Pinpoint the cell where the given text exists, returning its (X, Y) midpoint coordinate. 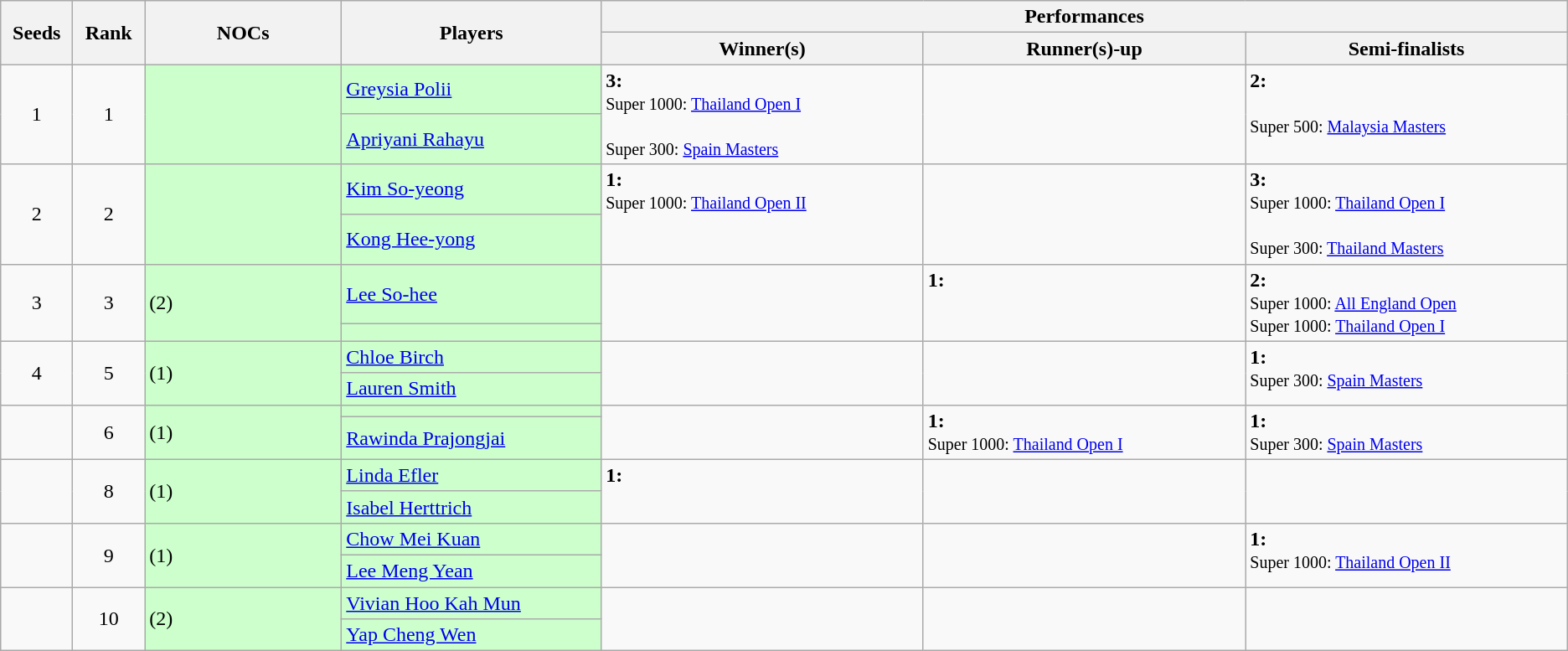
Chloe Birch (472, 357)
Rank (109, 33)
Lee So-hee (472, 293)
Winner(s) (762, 49)
Semi-finalists (1406, 49)
4 (37, 373)
2:Super 1000: All England Open Super 1000: Thailand Open I (1406, 302)
2: Super 500: Malaysia Masters (1406, 114)
Yap Cheng Wen (472, 635)
3:Super 1000: Thailand Open I Super 300: Spain Masters (762, 114)
Lee Meng Yean (472, 571)
Apriyani Rahayu (472, 139)
6 (109, 432)
Seeds (37, 33)
3:Super 1000: Thailand Open I Super 300: Thailand Masters (1406, 214)
Isabel Herttrich (472, 507)
Vivian Hoo Kah Mun (472, 602)
5 (109, 373)
9 (109, 555)
Kong Hee-yong (472, 239)
Lauren Smith (472, 389)
Chow Mei Kuan (472, 539)
NOCs (243, 33)
8 (109, 491)
10 (109, 618)
Kim So-yeong (472, 189)
Linda Efler (472, 475)
Runner(s)-up (1084, 49)
Players (472, 33)
1:Super 1000: Thailand Open I (1084, 432)
Rawinda Prajongjai (472, 438)
Performances (1085, 17)
Greysia Polii (472, 90)
